Capture the cell that displays the provided text and extract its [X, Y] central coordinate. 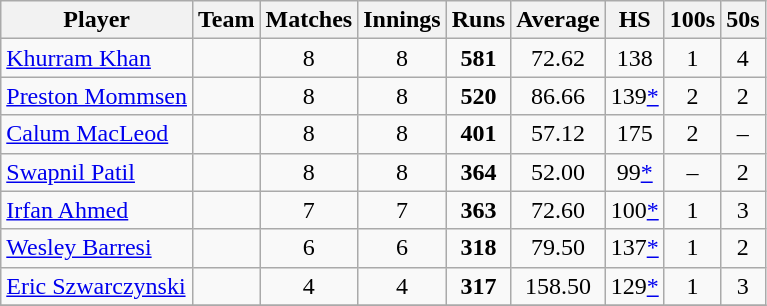
158.50 [558, 286]
175 [634, 134]
72.60 [558, 210]
Preston Mommsen [97, 96]
52.00 [558, 172]
581 [478, 58]
HS [634, 20]
57.12 [558, 134]
318 [478, 248]
520 [478, 96]
363 [478, 210]
Calum MacLeod [97, 134]
79.50 [558, 248]
Runs [478, 20]
Wesley Barresi [97, 248]
129* [634, 286]
72.62 [558, 58]
Team [226, 20]
137* [634, 248]
99* [634, 172]
Eric Szwarczynski [97, 286]
100* [634, 210]
139* [634, 96]
50s [743, 20]
Average [558, 20]
Player [97, 20]
Innings [402, 20]
138 [634, 58]
100s [692, 20]
Matches [309, 20]
317 [478, 286]
Irfan Ahmed [97, 210]
Swapnil Patil [97, 172]
86.66 [558, 96]
401 [478, 134]
Khurram Khan [97, 58]
364 [478, 172]
